Return the (X, Y) coordinate for the center point of the cell that contains the specified text.  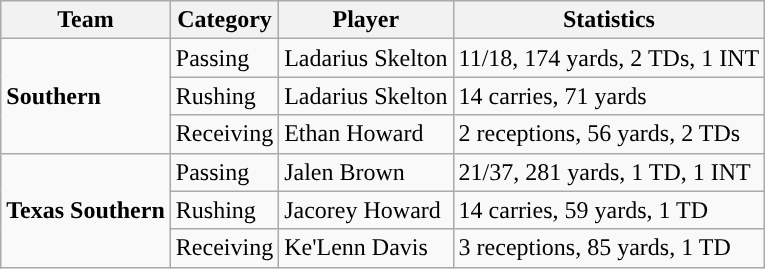
2 receptions, 56 yards, 2 TDs (609, 134)
Ke'Lenn Davis (366, 248)
Jacorey Howard (366, 210)
Ethan Howard (366, 134)
Player (366, 20)
14 carries, 71 yards (609, 96)
21/37, 281 yards, 1 TD, 1 INT (609, 172)
Jalen Brown (366, 172)
3 receptions, 85 yards, 1 TD (609, 248)
Statistics (609, 20)
Texas Southern (86, 210)
14 carries, 59 yards, 1 TD (609, 210)
11/18, 174 yards, 2 TDs, 1 INT (609, 58)
Southern (86, 96)
Team (86, 20)
Category (224, 20)
